Return the (x, y) coordinate for the center point of the cell that contains the specified text.  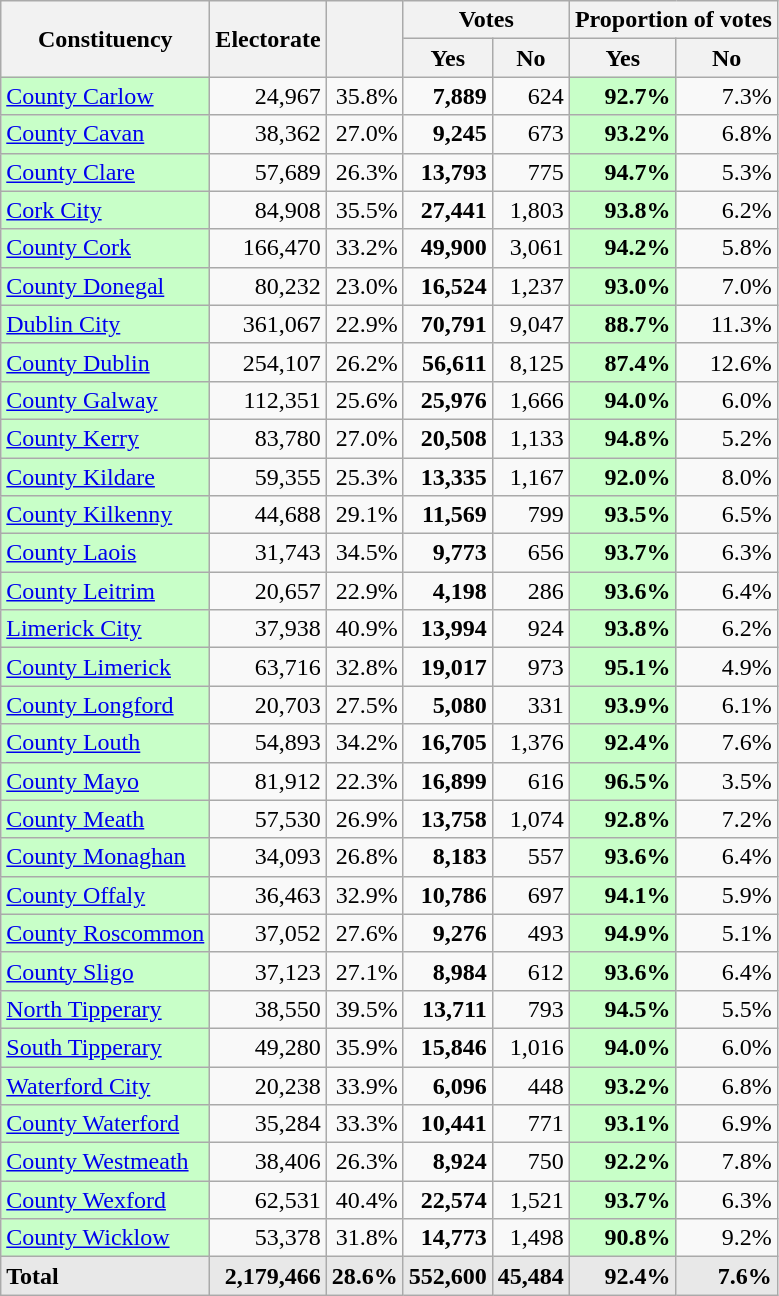
County Dublin (106, 362)
57,689 (268, 172)
27.1% (364, 971)
36,463 (268, 895)
38,406 (268, 1162)
94.1% (622, 895)
56,611 (448, 362)
8,924 (448, 1162)
County Limerick (106, 667)
37,938 (268, 629)
697 (530, 895)
57,530 (268, 819)
34.5% (364, 553)
28.6% (364, 1276)
7.3% (726, 96)
92.8% (622, 819)
62,531 (268, 1200)
448 (530, 1085)
40.4% (364, 1200)
63,716 (268, 667)
County Carlow (106, 96)
2,179,466 (268, 1276)
973 (530, 667)
County Sligo (106, 971)
9.2% (726, 1238)
10,441 (448, 1124)
County Waterford (106, 1124)
53,378 (268, 1238)
County Clare (106, 172)
33.9% (364, 1085)
25.6% (364, 400)
16,524 (448, 286)
34,093 (268, 857)
20,238 (268, 1085)
8,984 (448, 971)
95.1% (622, 667)
Electorate (268, 39)
1,167 (530, 477)
94.7% (622, 172)
624 (530, 96)
616 (530, 781)
92.2% (622, 1162)
612 (530, 971)
92.7% (622, 96)
County Longford (106, 705)
County Wexford (106, 1200)
County Westmeath (106, 1162)
Dublin City (106, 324)
254,107 (268, 362)
22,574 (448, 1200)
557 (530, 857)
40.9% (364, 629)
13,335 (448, 477)
Proportion of votes (673, 20)
1,376 (530, 743)
96.5% (622, 781)
6.9% (726, 1124)
4,198 (448, 591)
29.1% (364, 515)
93.0% (622, 286)
793 (530, 1009)
County Monaghan (106, 857)
35,284 (268, 1124)
11,569 (448, 515)
North Tipperary (106, 1009)
6,096 (448, 1085)
656 (530, 553)
26.9% (364, 819)
5.2% (726, 438)
3,061 (530, 248)
92.0% (622, 477)
771 (530, 1124)
59,355 (268, 477)
27,441 (448, 210)
County Kerry (106, 438)
13,758 (448, 819)
33.3% (364, 1124)
Cork City (106, 210)
County Roscommon (106, 933)
1,016 (530, 1047)
26.8% (364, 857)
20,657 (268, 591)
94.5% (622, 1009)
27.6% (364, 933)
33.2% (364, 248)
3.5% (726, 781)
493 (530, 933)
1,521 (530, 1200)
5.1% (726, 933)
16,705 (448, 743)
112,351 (268, 400)
8,183 (448, 857)
7,889 (448, 96)
286 (530, 591)
775 (530, 172)
27.5% (364, 705)
49,900 (448, 248)
11.3% (726, 324)
Constituency (106, 39)
94.9% (622, 933)
County Laois (106, 553)
County Mayo (106, 781)
84,908 (268, 210)
25.3% (364, 477)
750 (530, 1162)
9,047 (530, 324)
39.5% (364, 1009)
32.8% (364, 667)
24,967 (268, 96)
1,237 (530, 286)
22.3% (364, 781)
8,125 (530, 362)
166,470 (268, 248)
87.4% (622, 362)
County Kildare (106, 477)
1,498 (530, 1238)
6.1% (726, 705)
70,791 (448, 324)
552,600 (448, 1276)
14,773 (448, 1238)
83,780 (268, 438)
31.8% (364, 1238)
20,703 (268, 705)
1,666 (530, 400)
38,550 (268, 1009)
13,711 (448, 1009)
6.5% (726, 515)
Votes (486, 20)
County Leitrim (106, 591)
93.9% (622, 705)
7.8% (726, 1162)
23.0% (364, 286)
94.2% (622, 248)
12.6% (726, 362)
County Galway (106, 400)
15,846 (448, 1047)
924 (530, 629)
31,743 (268, 553)
54,893 (268, 743)
County Kilkenny (106, 515)
5.5% (726, 1009)
9,773 (448, 553)
49,280 (268, 1047)
34.2% (364, 743)
1,803 (530, 210)
9,276 (448, 933)
10,786 (448, 895)
County Meath (106, 819)
35.5% (364, 210)
County Offaly (106, 895)
35.8% (364, 96)
35.9% (364, 1047)
90.8% (622, 1238)
80,232 (268, 286)
26.2% (364, 362)
38,362 (268, 134)
93.1% (622, 1124)
7.0% (726, 286)
13,994 (448, 629)
County Wicklow (106, 1238)
5.9% (726, 895)
5,080 (448, 705)
13,793 (448, 172)
32.9% (364, 895)
37,123 (268, 971)
88.7% (622, 324)
673 (530, 134)
County Donegal (106, 286)
37,052 (268, 933)
Waterford City (106, 1085)
Limerick City (106, 629)
County Cork (106, 248)
93.5% (622, 515)
799 (530, 515)
331 (530, 705)
South Tipperary (106, 1047)
25,976 (448, 400)
20,508 (448, 438)
1,074 (530, 819)
361,067 (268, 324)
County Louth (106, 743)
Total (106, 1276)
81,912 (268, 781)
5.8% (726, 248)
1,133 (530, 438)
9,245 (448, 134)
4.9% (726, 667)
94.8% (622, 438)
5.3% (726, 172)
19,017 (448, 667)
County Cavan (106, 134)
8.0% (726, 477)
16,899 (448, 781)
45,484 (530, 1276)
44,688 (268, 515)
7.2% (726, 819)
